Return (x, y) of the center of cell containing provided text 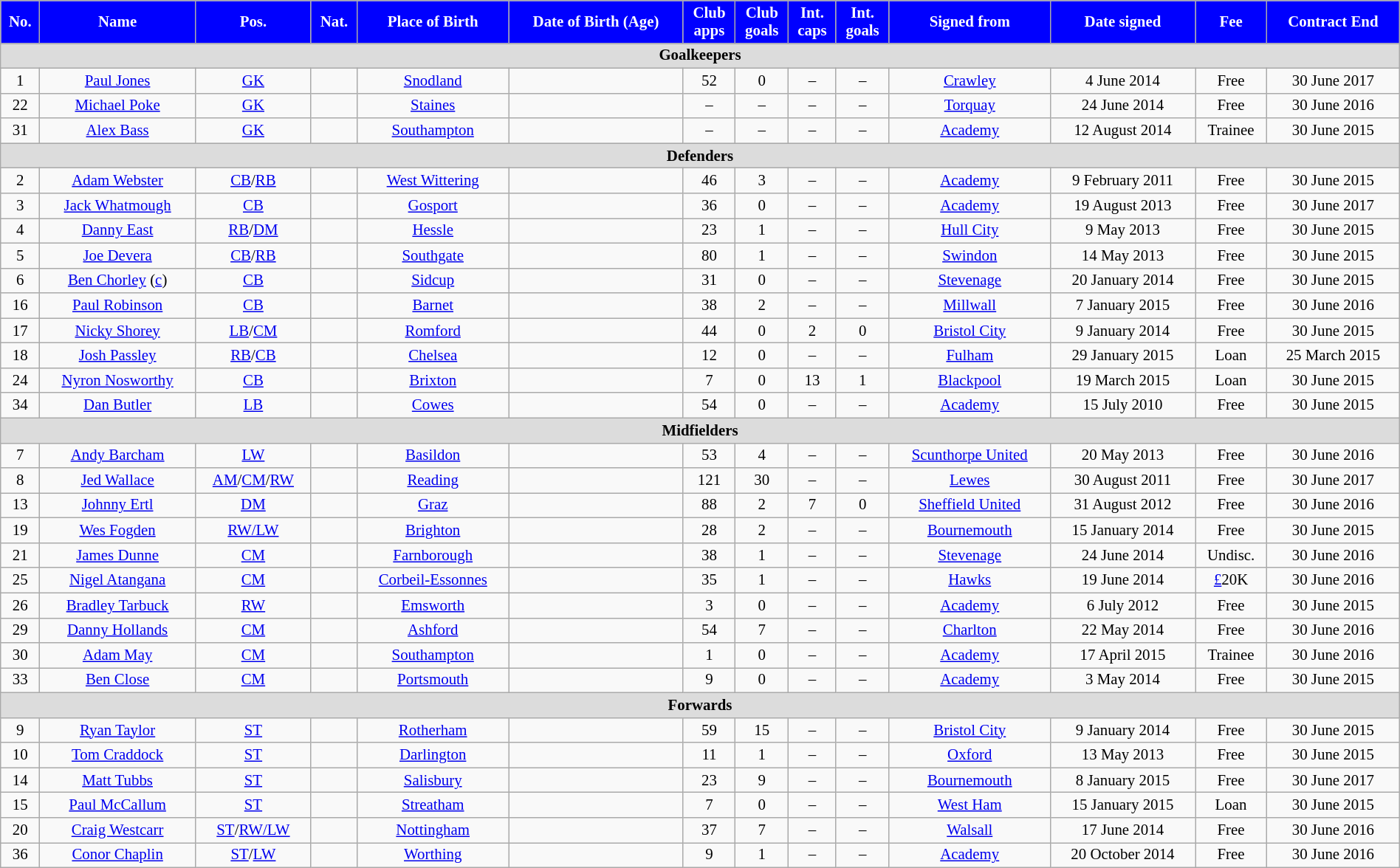
34 (21, 405)
22 (21, 106)
15 July 2010 (1122, 405)
Craig Westcarr (118, 830)
Cowes (433, 405)
Forwards (700, 705)
Tom Craddock (118, 755)
25 (21, 580)
Chelsea (433, 356)
Nigel Atangana (118, 580)
Basildon (433, 455)
28 (709, 531)
3 May 2014 (1122, 681)
Romford (433, 331)
Hull City (970, 230)
Worthing (433, 855)
West Wittering (433, 181)
Nyron Nosworthy (118, 380)
Clubapps (709, 22)
Blackpool (970, 380)
29 January 2015 (1122, 356)
Walsall (970, 830)
20 January 2014 (1122, 280)
RB/CB (253, 356)
Danny East (118, 230)
14 (21, 780)
Adam May (118, 655)
Int.caps (812, 22)
Adam Webster (118, 181)
6 (21, 280)
Barnet (433, 306)
25 March 2015 (1334, 356)
LB/CM (253, 331)
Hawks (970, 580)
Darlington (433, 755)
15 January 2015 (1122, 805)
RW/LW (253, 531)
Emsworth (433, 605)
20 (21, 830)
Millwall (970, 306)
Paul McCallum (118, 805)
22 May 2014 (1122, 630)
Fee (1232, 22)
Snodland (433, 80)
Johnny Ertl (118, 506)
Jack Whatmough (118, 206)
Fulham (970, 356)
Signed from (970, 22)
Farnborough (433, 555)
No. (21, 22)
Corbeil-Essonnes (433, 580)
Clubgoals (762, 22)
DM (253, 506)
26 (21, 605)
Portsmouth (433, 681)
Reading (433, 480)
31 August 2012 (1122, 506)
Dan Butler (118, 405)
Bradley Tarbuck (118, 605)
Ashford (433, 630)
21 (21, 555)
19 June 2014 (1122, 580)
Name (118, 22)
10 (21, 755)
Graz (433, 506)
Matt Tubbs (118, 780)
Conor Chaplin (118, 855)
11 (709, 755)
AM/CM/RW (253, 480)
Ryan Taylor (118, 730)
Nat. (334, 22)
18 (21, 356)
Sheffield United (970, 506)
46 (709, 181)
17 April 2015 (1122, 655)
Jed Wallace (118, 480)
29 (21, 630)
Date signed (1122, 22)
80 (709, 255)
ST/LW (253, 855)
Paul Robinson (118, 306)
17 (21, 331)
LW (253, 455)
88 (709, 506)
Andy Barcham (118, 455)
16 (21, 306)
Brixton (433, 380)
20 October 2014 (1122, 855)
Lewes (970, 480)
Staines (433, 106)
121 (709, 480)
Brighton (433, 531)
Josh Passley (118, 356)
£20K (1232, 580)
Defenders (700, 156)
17 June 2014 (1122, 830)
RB/DM (253, 230)
Undisc. (1232, 555)
Gosport (433, 206)
5 (21, 255)
12 August 2014 (1122, 131)
9 May 2013 (1122, 230)
9 February 2011 (1122, 181)
Paul Jones (118, 80)
Int.goals (862, 22)
8 (21, 480)
Swindon (970, 255)
RW (253, 605)
8 January 2015 (1122, 780)
Midfielders (700, 430)
20 May 2013 (1122, 455)
Salisbury (433, 780)
West Ham (970, 805)
Nottingham (433, 830)
12 (709, 356)
Wes Fogden (118, 531)
Scunthorpe United (970, 455)
Michael Poke (118, 106)
Sidcup (433, 280)
Danny Hollands (118, 630)
Place of Birth (433, 22)
Joe Devera (118, 255)
Ben Chorley (c) (118, 280)
Nicky Shorey (118, 331)
Goalkeepers (700, 55)
59 (709, 730)
35 (709, 580)
Pos. (253, 22)
15 January 2014 (1122, 531)
19 March 2015 (1122, 380)
52 (709, 80)
6 July 2012 (1122, 605)
James Dunne (118, 555)
Date of Birth (Age) (596, 22)
53 (709, 455)
Rotherham (433, 730)
7 January 2015 (1122, 306)
Contract End (1334, 22)
13 May 2013 (1122, 755)
Crawley (970, 80)
Alex Bass (118, 131)
Ben Close (118, 681)
19 (21, 531)
Streatham (433, 805)
Charlton (970, 630)
Southgate (433, 255)
37 (709, 830)
30 August 2011 (1122, 480)
LB (253, 405)
Oxford (970, 755)
24 (21, 380)
4 June 2014 (1122, 80)
33 (21, 681)
44 (709, 331)
Hessle (433, 230)
Torquay (970, 106)
14 May 2013 (1122, 255)
ST/RW/LW (253, 830)
19 August 2013 (1122, 206)
